Locate the cell with the specified text and output its (x, y) center coordinate. 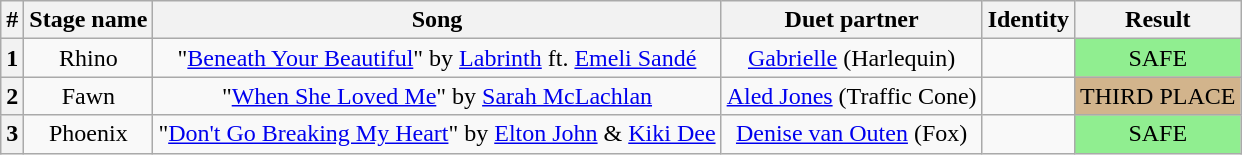
Duet partner (852, 20)
"Beneath Your Beautiful" by Labrinth ft. Emeli Sandé (437, 58)
"Don't Go Breaking My Heart" by Elton John & Kiki Dee (437, 134)
Stage name (88, 20)
Gabrielle (Harlequin) (852, 58)
"When She Loved Me" by Sarah McLachlan (437, 96)
# (12, 20)
THIRD PLACE (1158, 96)
Fawn (88, 96)
Aled Jones (Traffic Cone) (852, 96)
Identity (1028, 20)
3 (12, 134)
1 (12, 58)
Rhino (88, 58)
Phoenix (88, 134)
2 (12, 96)
Song (437, 20)
Result (1158, 20)
Denise van Outen (Fox) (852, 134)
